Locate the cell with the specified text and output its (x, y) center coordinate. 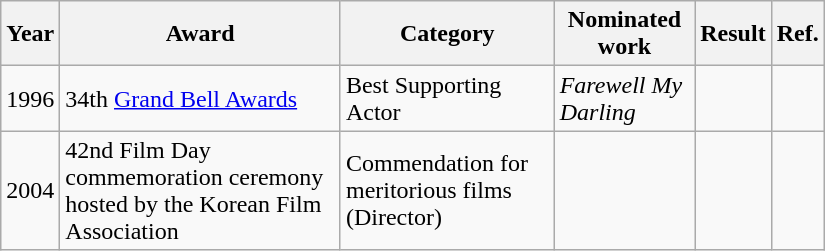
42nd Film Day commemoration ceremony hosted by the Korean Film Association (200, 190)
2004 (30, 190)
Ref. (798, 34)
Commendation for meritorious films (Director) (447, 190)
Category (447, 34)
Best Supporting Actor (447, 98)
1996 (30, 98)
Year (30, 34)
Result (733, 34)
Farewell My Darling (624, 98)
Nominated work (624, 34)
Award (200, 34)
34th Grand Bell Awards (200, 98)
